Return the [x, y] coordinate for the center point of the cell that contains the specified text.  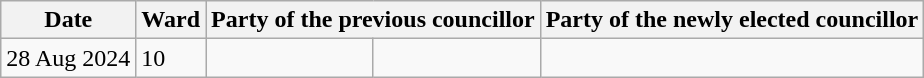
Party of the newly elected councillor [732, 20]
Party of the previous councillor [374, 20]
10 [171, 58]
28 Aug 2024 [68, 58]
Date [68, 20]
Ward [171, 20]
